Provide the [X, Y] coordinate of the cell's center where the given text is located.  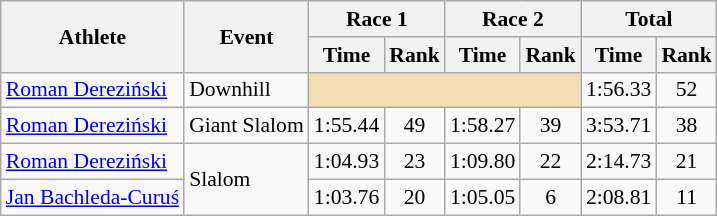
1:05.05 [482, 197]
2:14.73 [618, 162]
Giant Slalom [246, 126]
Slalom [246, 180]
Jan Bachleda-Curuś [92, 197]
20 [414, 197]
22 [550, 162]
11 [686, 197]
3:53.71 [618, 126]
1:03.76 [346, 197]
Race 2 [513, 19]
2:08.81 [618, 197]
6 [550, 197]
52 [686, 90]
Downhill [246, 90]
1:58.27 [482, 126]
Total [649, 19]
38 [686, 126]
1:56.33 [618, 90]
Event [246, 36]
1:55.44 [346, 126]
39 [550, 126]
Athlete [92, 36]
Race 1 [377, 19]
1:09.80 [482, 162]
1:04.93 [346, 162]
21 [686, 162]
49 [414, 126]
23 [414, 162]
